Determine the [X, Y] coordinate at the center of the cell enclosing the given text.  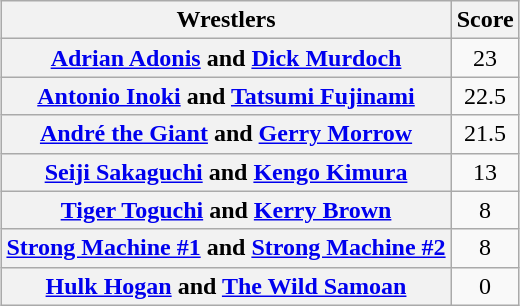
Tiger Toguchi and Kerry Brown [226, 210]
23 [485, 58]
Strong Machine #1 and Strong Machine #2 [226, 248]
Wrestlers [226, 20]
Hulk Hogan and The Wild Samoan [226, 286]
22.5 [485, 96]
Seiji Sakaguchi and Kengo Kimura [226, 172]
0 [485, 286]
21.5 [485, 134]
Antonio Inoki and Tatsumi Fujinami [226, 96]
Score [485, 20]
13 [485, 172]
André the Giant and Gerry Morrow [226, 134]
Adrian Adonis and Dick Murdoch [226, 58]
